Identify which cell holds the provided text, then report its [x, y] central coordinate. 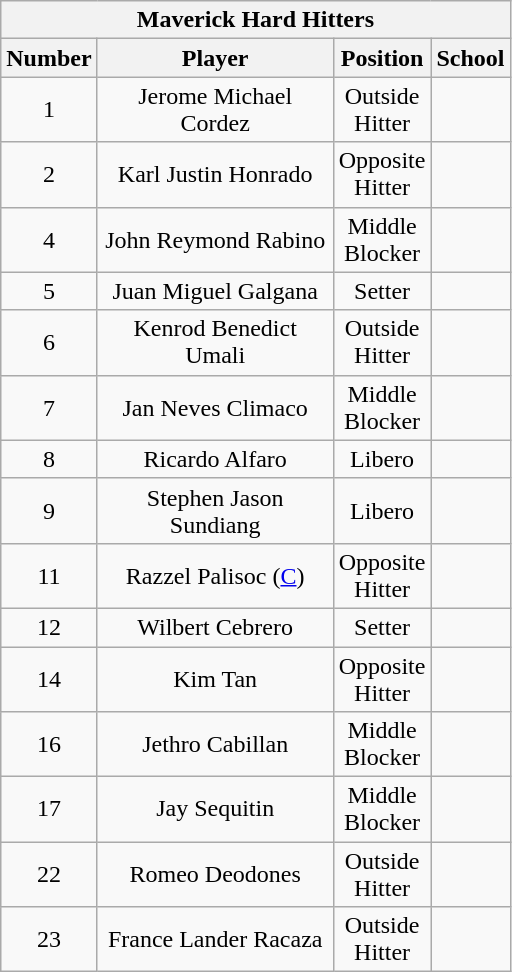
Romeo Deodones [215, 874]
1 [49, 110]
Kenrod Benedict Umali [215, 342]
14 [49, 678]
11 [49, 576]
Jan Neves Climaco [215, 408]
22 [49, 874]
Number [49, 58]
Ricardo Alfaro [215, 459]
Kim Tan [215, 678]
2 [49, 174]
6 [49, 342]
Jerome Michael Cordez [215, 110]
Stephen Jason Sundiang [215, 510]
John Reymond Rabino [215, 240]
School [470, 58]
23 [49, 940]
Karl Justin Honrado [215, 174]
5 [49, 291]
Jethro Cabillan [215, 744]
16 [49, 744]
12 [49, 627]
Juan Miguel Galgana [215, 291]
17 [49, 810]
7 [49, 408]
Player [215, 58]
Razzel Palisoc (C) [215, 576]
France Lander Racaza [215, 940]
Jay Sequitin [215, 810]
Maverick Hard Hitters [256, 20]
8 [49, 459]
4 [49, 240]
9 [49, 510]
Wilbert Cebrero [215, 627]
Position [382, 58]
